Extract the [x, y] coordinate from the center of the cell holding the provided text.  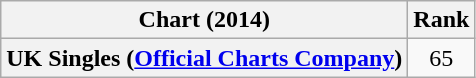
Chart (2014) [204, 20]
Rank [442, 20]
UK Singles (Official Charts Company) [204, 58]
65 [442, 58]
